Output the (X, Y) coordinate of the center of the cell containing the given text.  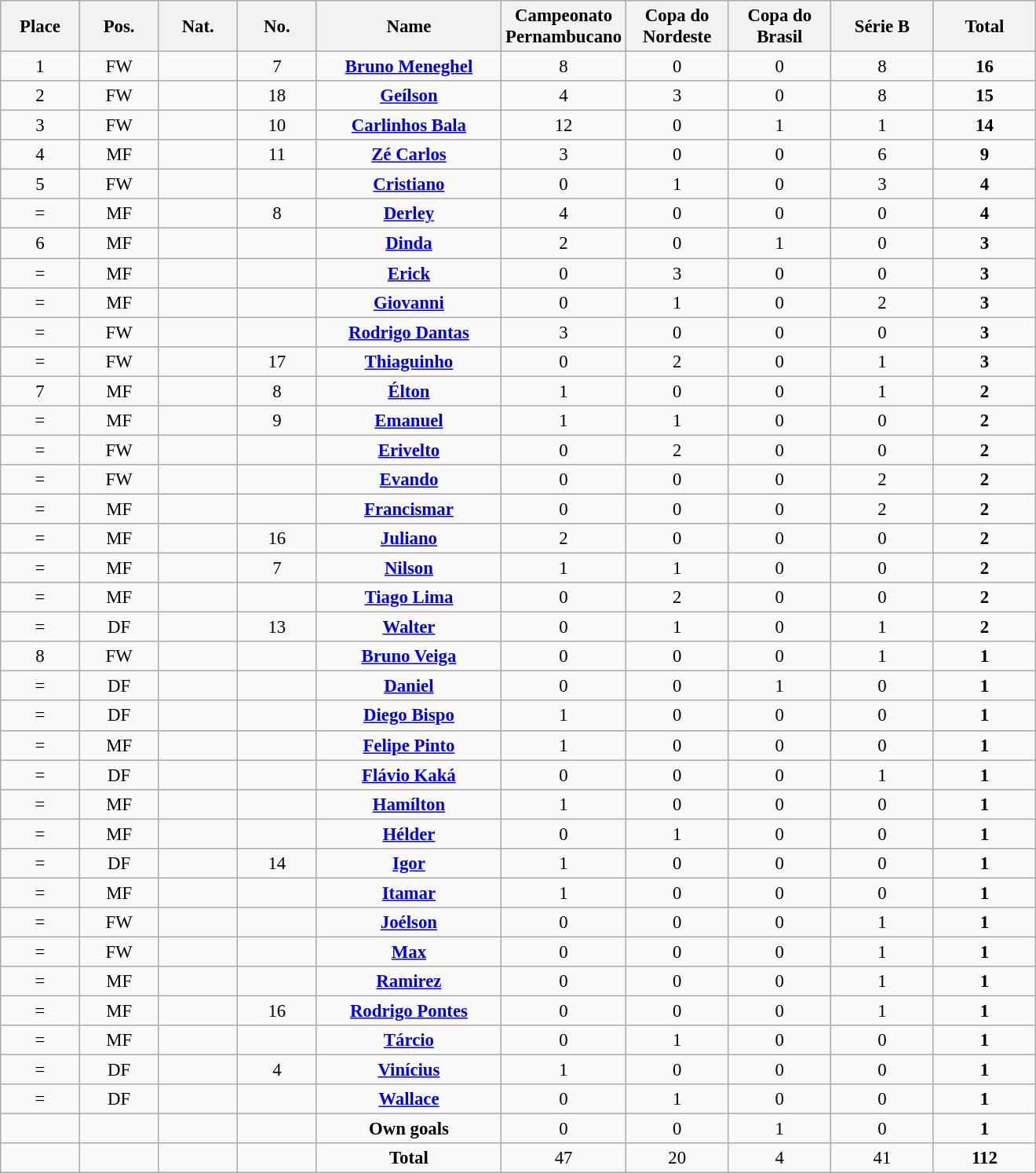
Giovanni (409, 302)
20 (677, 1158)
Joélson (409, 923)
Place (41, 27)
Ramirez (409, 981)
Série B (882, 27)
Cristiano (409, 185)
Flávio Kaká (409, 775)
Hamílton (409, 804)
15 (984, 96)
Own goals (409, 1129)
Hélder (409, 834)
Daniel (409, 686)
Erick (409, 273)
Wallace (409, 1099)
Itamar (409, 893)
Geílson (409, 96)
Tiago Lima (409, 597)
Nat. (198, 27)
Bruno Veiga (409, 656)
Evando (409, 480)
Campeonato Pernambucano (564, 27)
Emanuel (409, 421)
Bruno Meneghel (409, 67)
Name (409, 27)
Igor (409, 864)
Derley (409, 214)
13 (278, 627)
No. (278, 27)
Zé Carlos (409, 155)
Copa do Brasil (780, 27)
Erivelto (409, 450)
Nilson (409, 568)
18 (278, 96)
Felipe Pinto (409, 745)
12 (564, 126)
Walter (409, 627)
17 (278, 361)
112 (984, 1158)
11 (278, 155)
Pos. (119, 27)
Copa do Nordeste (677, 27)
47 (564, 1158)
Max (409, 952)
Juliano (409, 539)
41 (882, 1158)
Carlinhos Bala (409, 126)
Francismar (409, 509)
Élton (409, 391)
5 (41, 185)
Vinícius (409, 1070)
Rodrigo Pontes (409, 1011)
Dinda (409, 243)
10 (278, 126)
Thiaguinho (409, 361)
Tárcio (409, 1040)
Diego Bispo (409, 716)
Rodrigo Dantas (409, 332)
